From the cell containing the given text, extract its center point as (x, y) coordinate. 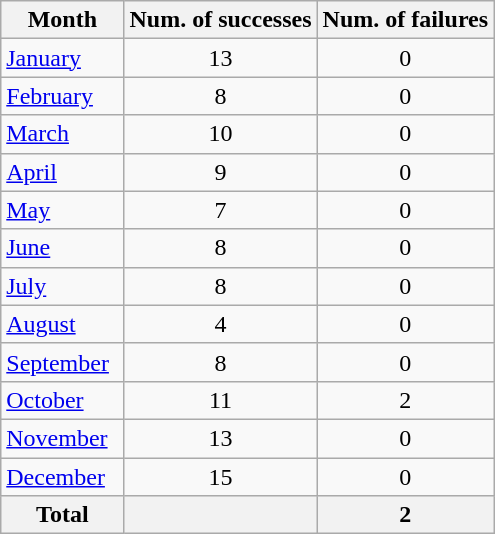
August (62, 324)
December (62, 477)
7 (220, 210)
4 (220, 324)
10 (220, 134)
Total (62, 515)
June (62, 248)
July (62, 286)
April (62, 172)
September (62, 362)
9 (220, 172)
15 (220, 477)
January (62, 58)
May (62, 210)
February (62, 96)
October (62, 400)
11 (220, 400)
Month (62, 20)
Num. of failures (406, 20)
March (62, 134)
November (62, 438)
Num. of successes (220, 20)
